Find where the given text appears and provide that cell's center as (x, y) coordinate. 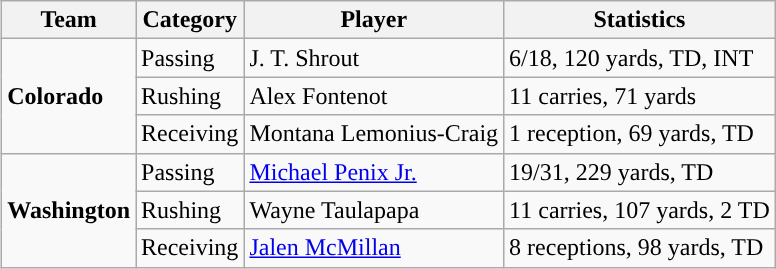
1 reception, 69 yards, TD (640, 134)
11 carries, 107 yards, 2 TD (640, 210)
Player (374, 20)
8 receptions, 98 yards, TD (640, 248)
Statistics (640, 20)
J. T. Shrout (374, 58)
6/18, 120 yards, TD, INT (640, 58)
11 carries, 71 yards (640, 96)
Wayne Taulapapa (374, 210)
Michael Penix Jr. (374, 172)
Jalen McMillan (374, 248)
Category (190, 20)
Colorado (69, 96)
Washington (69, 210)
Team (69, 20)
Alex Fontenot (374, 96)
Montana Lemonius-Craig (374, 134)
19/31, 229 yards, TD (640, 172)
